Search for the cell housing the specified text and yield its [X, Y] center coordinate. 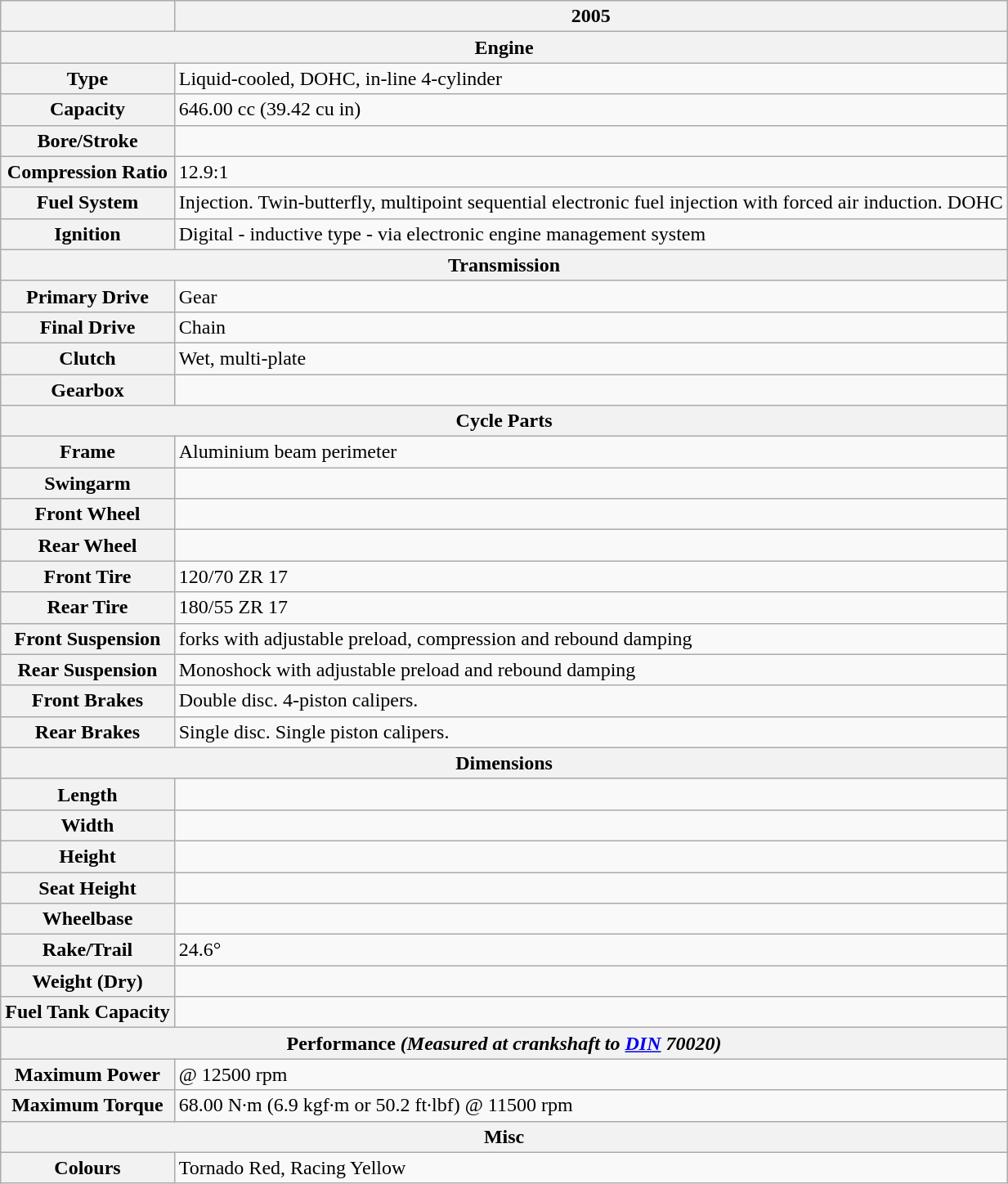
Fuel Tank Capacity [87, 1012]
@ 12500 rpm [590, 1074]
Liquid-cooled, DOHC, in-line 4-cylinder [590, 78]
Final Drive [87, 327]
Dimensions [504, 763]
forks with adjustable preload, compression and rebound damping [590, 639]
Tornado Red, Racing Yellow [590, 1168]
Double disc. 4-piston calipers. [590, 701]
Capacity [87, 110]
2005 [590, 16]
68.00 N·m (6.9 kgf·m or 50.2 ft·lbf) @ 11500 rpm [590, 1106]
Primary Drive [87, 296]
Gearbox [87, 390]
Height [87, 856]
24.6° [590, 950]
Bore/Stroke [87, 141]
Front Brakes [87, 701]
Length [87, 794]
Maximum Torque [87, 1106]
Wheelbase [87, 919]
Engine [504, 47]
Wet, multi-plate [590, 358]
Injection. Twin-butterfly, multipoint sequential electronic fuel injection with forced air induction. DOHC [590, 203]
Clutch [87, 358]
Rear Brakes [87, 732]
180/55 ZR 17 [590, 608]
Front Suspension [87, 639]
Swingarm [87, 483]
Colours [87, 1168]
Rear Suspension [87, 670]
12.9:1 [590, 172]
120/70 ZR 17 [590, 576]
Chain [590, 327]
Ignition [87, 234]
Compression Ratio [87, 172]
Cycle Parts [504, 421]
Monoshock with adjustable preload and rebound damping [590, 670]
Rear Tire [87, 608]
Front Wheel [87, 514]
Aluminium beam perimeter [590, 452]
Gear [590, 296]
Frame [87, 452]
Rear Wheel [87, 545]
646.00 cc (39.42 cu in) [590, 110]
Fuel System [87, 203]
Misc [504, 1137]
Transmission [504, 265]
Width [87, 825]
Front Tire [87, 576]
Digital - inductive type - via electronic engine management system [590, 234]
Weight (Dry) [87, 981]
Type [87, 78]
Performance (Measured at crankshaft to DIN 70020) [504, 1043]
Maximum Power [87, 1074]
Seat Height [87, 887]
Rake/Trail [87, 950]
Single disc. Single piston calipers. [590, 732]
